Pinpoint the cell where the given text exists, returning its (X, Y) midpoint coordinate. 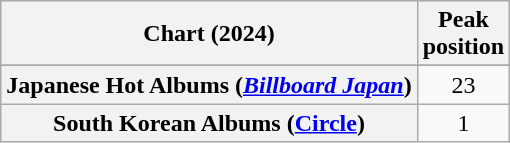
Japanese Hot Albums (Billboard Japan) (209, 85)
Peakposition (463, 34)
South Korean Albums (Circle) (209, 123)
1 (463, 123)
23 (463, 85)
Chart (2024) (209, 34)
